Identify which cell holds the provided text, then report its (x, y) central coordinate. 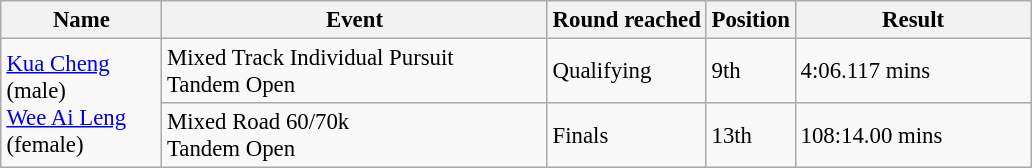
Kua Cheng(male)Wee Ai Leng(female) (82, 104)
Mixed Road 60/70kTandem Open (355, 136)
4:06.117 mins (913, 72)
Round reached (626, 20)
13th (750, 136)
Finals (626, 136)
Result (913, 20)
Position (750, 20)
Mixed Track Individual PursuitTandem Open (355, 72)
9th (750, 72)
Qualifying (626, 72)
108:14.00 mins (913, 136)
Name (82, 20)
Event (355, 20)
